Find where the given text appears and provide that cell's center as [X, Y] coordinate. 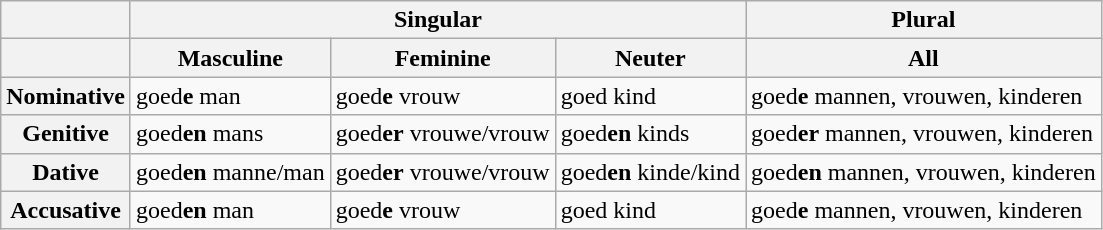
Accusative [66, 210]
goede man [230, 96]
goeder mannen, vrouwen, kinderen [924, 134]
Neuter [650, 58]
goeden kinds [650, 134]
goeden man [230, 210]
goeden mans [230, 134]
Masculine [230, 58]
All [924, 58]
Singular [438, 20]
Dative [66, 172]
goeden kinde/kind [650, 172]
Nominative [66, 96]
Plural [924, 20]
Feminine [442, 58]
Genitive [66, 134]
goeden mannen, vrouwen, kinderen [924, 172]
goeden manne/man [230, 172]
